Return (x, y) of the center of cell containing provided text 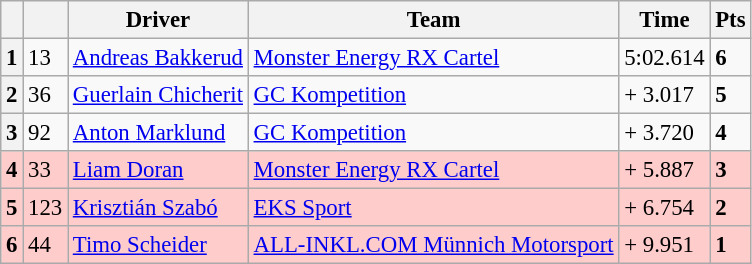
+ 3.017 (664, 95)
+ 9.951 (664, 245)
123 (46, 208)
ALL-INKL.COM Münnich Motorsport (434, 245)
44 (46, 245)
36 (46, 95)
92 (46, 133)
Guerlain Chicherit (158, 95)
Team (434, 20)
Anton Marklund (158, 133)
Krisztián Szabó (158, 208)
Time (664, 20)
+ 3.720 (664, 133)
EKS Sport (434, 208)
Timo Scheider (158, 245)
33 (46, 170)
Driver (158, 20)
5:02.614 (664, 58)
13 (46, 58)
Pts (730, 20)
Andreas Bakkerud (158, 58)
Liam Doran (158, 170)
+ 6.754 (664, 208)
+ 5.887 (664, 170)
